Scan for the cell matching the given text and deliver its (X, Y) coordinate at center. 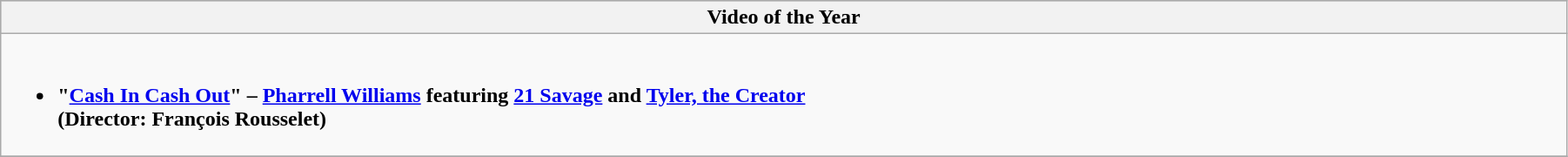
Video of the Year (784, 17)
"Cash In Cash Out" – Pharrell Williams featuring 21 Savage and Tyler, the Creator(Director: François Rousselet) (784, 95)
